Return [X, Y] of the center of cell containing provided text 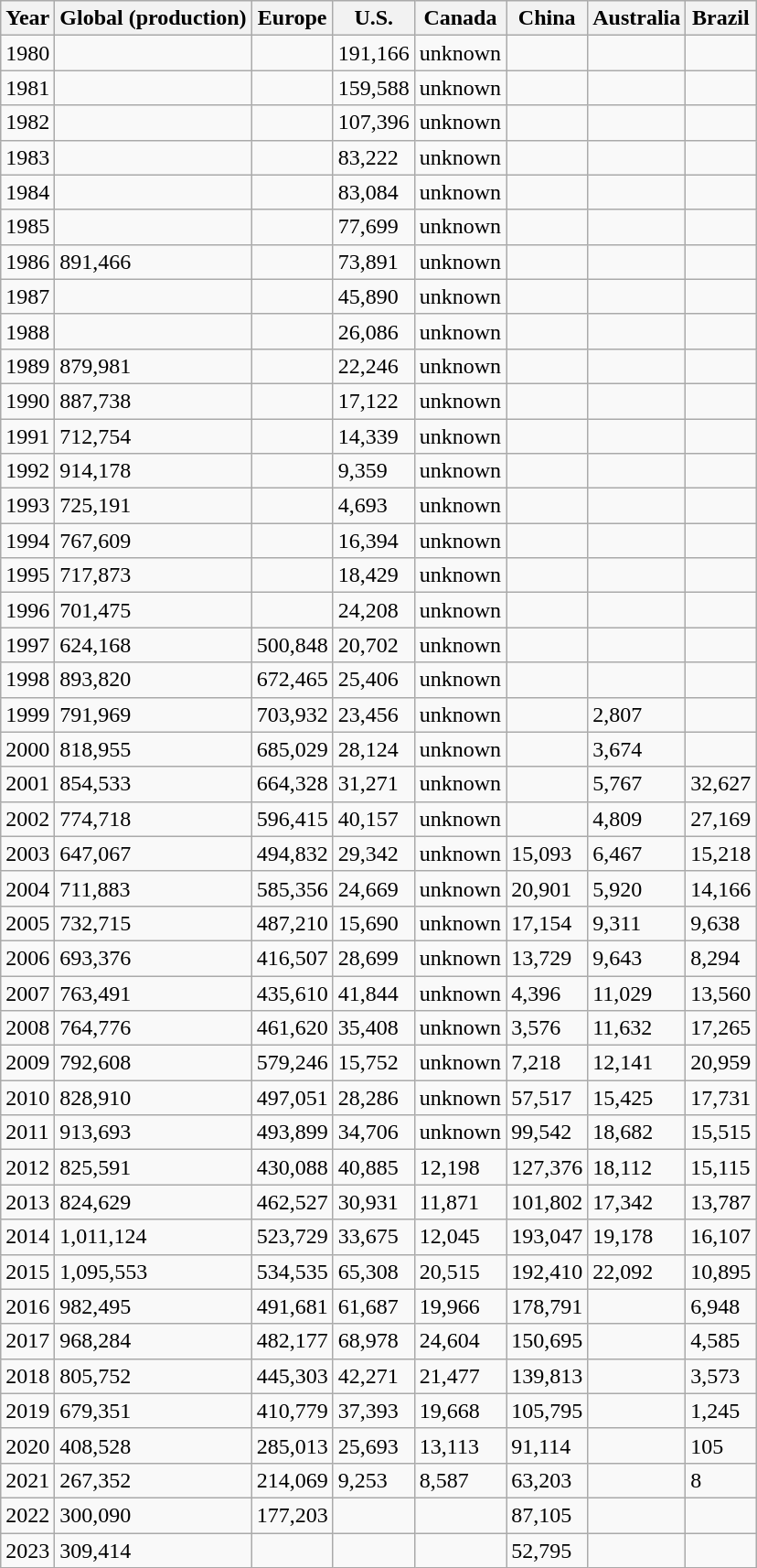
763,491 [154, 993]
57,517 [547, 1098]
22,092 [636, 1272]
1996 [27, 610]
16,107 [720, 1237]
107,396 [373, 123]
624,168 [154, 645]
83,084 [373, 192]
2012 [27, 1167]
854,533 [154, 784]
45,890 [373, 296]
493,899 [293, 1133]
22,246 [373, 366]
177,203 [293, 1515]
10,895 [720, 1272]
887,738 [154, 401]
2017 [27, 1341]
13,787 [720, 1202]
11,632 [636, 1028]
2020 [27, 1445]
4,809 [636, 819]
717,873 [154, 575]
491,681 [293, 1306]
17,265 [720, 1028]
6,948 [720, 1306]
12,198 [460, 1167]
63,203 [547, 1480]
101,802 [547, 1202]
5,767 [636, 784]
105,795 [547, 1411]
19,668 [460, 1411]
13,113 [460, 1445]
891,466 [154, 262]
193,047 [547, 1237]
1983 [27, 157]
701,475 [154, 610]
828,910 [154, 1098]
791,969 [154, 714]
14,339 [373, 436]
2010 [27, 1098]
15,115 [720, 1167]
725,191 [154, 506]
4,396 [547, 993]
40,157 [373, 819]
18,682 [636, 1133]
9,638 [720, 923]
Canada [460, 18]
1,095,553 [154, 1272]
Global (production) [154, 18]
767,609 [154, 541]
5,920 [636, 888]
Australia [636, 18]
1997 [27, 645]
Europe [293, 18]
21,477 [460, 1376]
29,342 [373, 854]
2007 [27, 993]
20,901 [547, 888]
647,067 [154, 854]
14,166 [720, 888]
1989 [27, 366]
1998 [27, 680]
4,585 [720, 1341]
712,754 [154, 436]
1999 [27, 714]
13,729 [547, 958]
585,356 [293, 888]
15,093 [547, 854]
17,731 [720, 1098]
410,779 [293, 1411]
711,883 [154, 888]
40,885 [373, 1167]
500,848 [293, 645]
139,813 [547, 1376]
9,359 [373, 471]
732,715 [154, 923]
11,029 [636, 993]
1,011,124 [154, 1237]
31,271 [373, 784]
579,246 [293, 1063]
18,112 [636, 1167]
2003 [27, 854]
2005 [27, 923]
35,408 [373, 1028]
12,045 [460, 1237]
1995 [27, 575]
150,695 [547, 1341]
15,752 [373, 1063]
2,807 [636, 714]
893,820 [154, 680]
445,303 [293, 1376]
191,166 [373, 53]
25,406 [373, 680]
1994 [27, 541]
1990 [27, 401]
16,394 [373, 541]
15,690 [373, 923]
1,245 [720, 1411]
2011 [27, 1133]
4,693 [373, 506]
Year [27, 18]
2001 [27, 784]
20,702 [373, 645]
879,981 [154, 366]
24,208 [373, 610]
30,931 [373, 1202]
482,177 [293, 1341]
28,124 [373, 749]
2004 [27, 888]
83,222 [373, 157]
774,718 [154, 819]
China [547, 18]
523,729 [293, 1237]
214,069 [293, 1480]
3,674 [636, 749]
1982 [27, 123]
19,178 [636, 1237]
9,311 [636, 923]
267,352 [154, 1480]
968,284 [154, 1341]
1985 [27, 227]
11,871 [460, 1202]
792,608 [154, 1063]
Brazil [720, 18]
2009 [27, 1063]
1980 [27, 53]
764,776 [154, 1028]
487,210 [293, 923]
15,218 [720, 854]
73,891 [373, 262]
416,507 [293, 958]
20,515 [460, 1272]
3,576 [547, 1028]
1992 [27, 471]
435,610 [293, 993]
127,376 [547, 1167]
2016 [27, 1306]
26,086 [373, 331]
32,627 [720, 784]
77,699 [373, 227]
91,114 [547, 1445]
24,669 [373, 888]
37,393 [373, 1411]
65,308 [373, 1272]
7,218 [547, 1063]
2021 [27, 1480]
33,675 [373, 1237]
679,351 [154, 1411]
6,467 [636, 854]
U.S. [373, 18]
818,955 [154, 749]
41,844 [373, 993]
1981 [27, 88]
494,832 [293, 854]
824,629 [154, 1202]
2023 [27, 1551]
20,959 [720, 1063]
596,415 [293, 819]
17,154 [547, 923]
42,271 [373, 1376]
982,495 [154, 1306]
1986 [27, 262]
693,376 [154, 958]
159,588 [373, 88]
27,169 [720, 819]
87,105 [547, 1515]
914,178 [154, 471]
1984 [27, 192]
1987 [27, 296]
285,013 [293, 1445]
25,693 [373, 1445]
1988 [27, 331]
703,932 [293, 714]
534,535 [293, 1272]
68,978 [373, 1341]
24,604 [460, 1341]
2015 [27, 1272]
19,966 [460, 1306]
99,542 [547, 1133]
672,465 [293, 680]
300,090 [154, 1515]
2013 [27, 1202]
9,253 [373, 1480]
461,620 [293, 1028]
192,410 [547, 1272]
13,560 [720, 993]
8 [720, 1480]
2000 [27, 749]
2014 [27, 1237]
2002 [27, 819]
1993 [27, 506]
2006 [27, 958]
1991 [27, 436]
61,687 [373, 1306]
17,342 [636, 1202]
805,752 [154, 1376]
34,706 [373, 1133]
430,088 [293, 1167]
12,141 [636, 1063]
17,122 [373, 401]
2018 [27, 1376]
15,515 [720, 1133]
8,587 [460, 1480]
2008 [27, 1028]
685,029 [293, 749]
52,795 [547, 1551]
23,456 [373, 714]
3,573 [720, 1376]
309,414 [154, 1551]
913,693 [154, 1133]
462,527 [293, 1202]
9,643 [636, 958]
178,791 [547, 1306]
497,051 [293, 1098]
28,286 [373, 1098]
664,328 [293, 784]
105 [720, 1445]
2022 [27, 1515]
825,591 [154, 1167]
408,528 [154, 1445]
2019 [27, 1411]
15,425 [636, 1098]
8,294 [720, 958]
18,429 [373, 575]
28,699 [373, 958]
